Capture the cell that displays the provided text and extract its (X, Y) central coordinate. 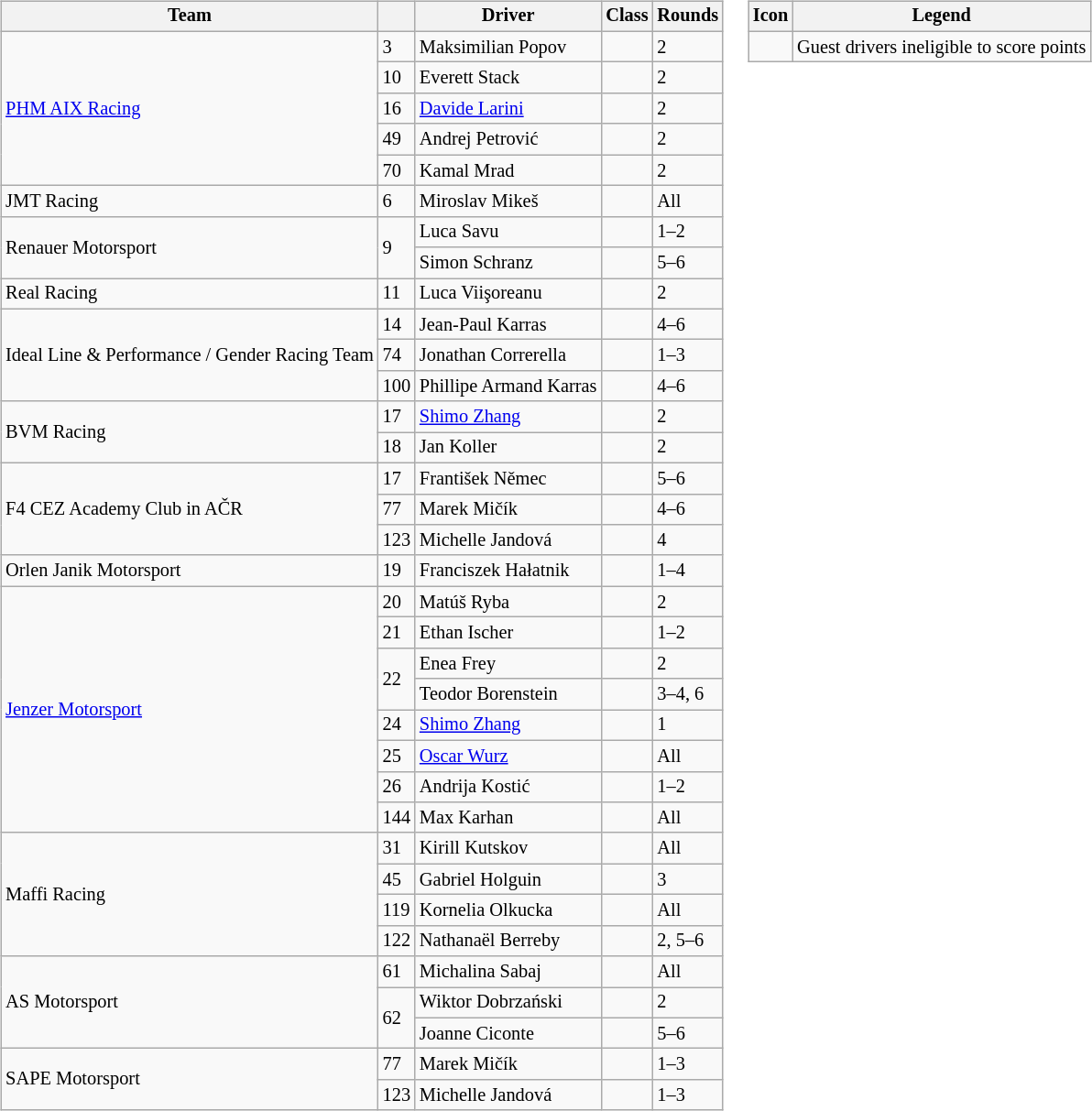
21 (397, 633)
Phillipe Armand Karras (508, 387)
Joanne Ciconte (508, 1033)
Jean-Paul Karras (508, 324)
9 (397, 247)
74 (397, 355)
PHM AIX Racing (190, 108)
3–4, 6 (689, 694)
Nathanaël Berreby (508, 941)
František Němec (508, 478)
Maffi Racing (190, 894)
122 (397, 941)
Class (627, 16)
49 (397, 139)
2, 5–6 (689, 941)
1 (689, 725)
119 (397, 910)
Kamal Mrad (508, 170)
Max Karhan (508, 818)
Davide Larini (508, 109)
Luca Savu (508, 232)
Ideal Line & Performance / Gender Racing Team (190, 355)
Michalina Sabaj (508, 972)
Renauer Motorsport (190, 247)
Luca Viişoreanu (508, 294)
Ethan Ischer (508, 633)
Simon Schranz (508, 263)
Enea Frey (508, 663)
Teodor Borenstein (508, 694)
Icon (770, 16)
4 (689, 540)
BVM Racing (190, 432)
Oscar Wurz (508, 756)
Legend (942, 16)
26 (397, 787)
45 (397, 879)
AS Motorsport (190, 1002)
Gabriel Holguin (508, 879)
Matúš Ryba (508, 602)
31 (397, 848)
100 (397, 387)
11 (397, 294)
20 (397, 602)
Kirill Kutskov (508, 848)
22 (397, 678)
Driver (508, 16)
Orlen Janik Motorsport (190, 571)
16 (397, 109)
Wiktor Dobrzański (508, 1003)
Real Racing (190, 294)
Andrija Kostić (508, 787)
Jenzer Motorsport (190, 709)
Miroslav Mikeš (508, 202)
Guest drivers ineligible to score points (942, 47)
70 (397, 170)
F4 CEZ Academy Club in AČR (190, 509)
18 (397, 448)
25 (397, 756)
Andrej Petrović (508, 139)
1–4 (689, 571)
Everett Stack (508, 78)
24 (397, 725)
Franciszek Hałatnik (508, 571)
Jan Koller (508, 448)
SAPE Motorsport (190, 1079)
10 (397, 78)
62 (397, 1018)
JMT Racing (190, 202)
Jonathan Correrella (508, 355)
Team (190, 16)
14 (397, 324)
Rounds (689, 16)
19 (397, 571)
61 (397, 972)
144 (397, 818)
Maksimilian Popov (508, 47)
Kornelia Olkucka (508, 910)
6 (397, 202)
